Identify which cell holds the provided text, then report its (X, Y) central coordinate. 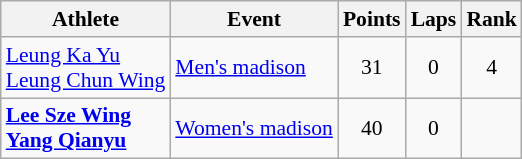
31 (372, 68)
Athlete (86, 19)
Men's madison (254, 68)
4 (492, 68)
Event (254, 19)
40 (372, 128)
Lee Sze WingYang Qianyu (86, 128)
Laps (434, 19)
Rank (492, 19)
Leung Ka YuLeung Chun Wing (86, 68)
Women's madison (254, 128)
Points (372, 19)
